Provide the [x, y] coordinate of the cell's center where the given text is located.  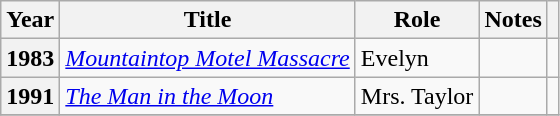
Mrs. Taylor [417, 96]
Role [417, 20]
Evelyn [417, 58]
1991 [30, 96]
Notes [513, 20]
Year [30, 20]
Mountaintop Motel Massacre [208, 58]
The Man in the Moon [208, 96]
Title [208, 20]
1983 [30, 58]
